Return (X, Y) of the center of cell containing provided text 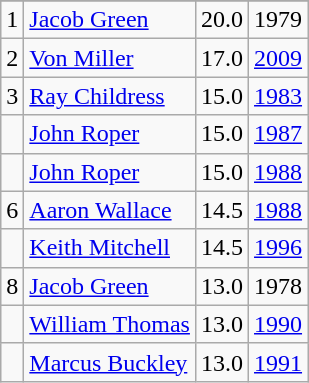
Aaron Wallace (110, 210)
2009 (278, 58)
2 (12, 58)
1978 (278, 286)
Marcus Buckley (110, 362)
1991 (278, 362)
Von Miller (110, 58)
1979 (278, 20)
1983 (278, 96)
1990 (278, 324)
William Thomas (110, 324)
8 (12, 286)
1996 (278, 248)
Keith Mitchell (110, 248)
20.0 (222, 20)
17.0 (222, 58)
6 (12, 210)
3 (12, 96)
1987 (278, 134)
Ray Childress (110, 96)
1 (12, 20)
